Find where the given text appears and provide that cell's center as [x, y] coordinate. 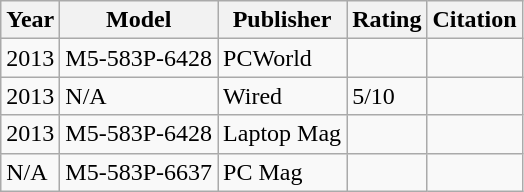
PCWorld [282, 58]
Laptop Mag [282, 134]
Model [139, 20]
Publisher [282, 20]
M5-583P-6637 [139, 172]
Rating [387, 20]
Year [30, 20]
Citation [474, 20]
Wired [282, 96]
5/10 [387, 96]
PC Mag [282, 172]
